Pinpoint the cell where the given text exists, returning its (X, Y) midpoint coordinate. 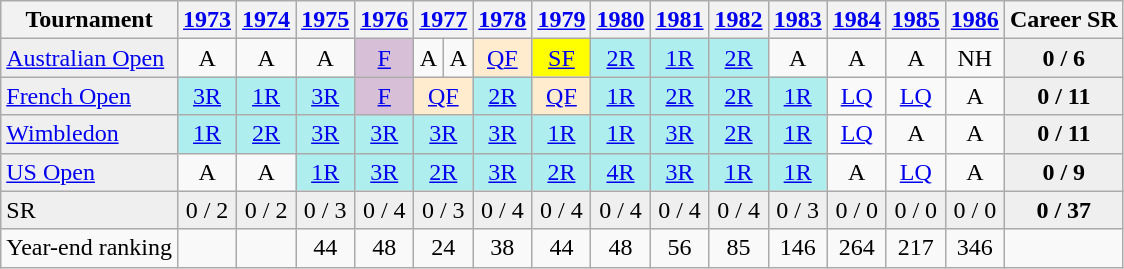
1985 (916, 20)
Wimbledon (90, 134)
85 (738, 248)
SR (90, 210)
4R (620, 172)
146 (798, 248)
1983 (798, 20)
264 (856, 248)
346 (974, 248)
1973 (208, 20)
0 / 6 (1064, 58)
1982 (738, 20)
US Open (90, 172)
1986 (974, 20)
SF (562, 58)
24 (444, 248)
Tournament (90, 20)
1979 (562, 20)
1978 (502, 20)
1980 (620, 20)
Year-end ranking (90, 248)
0 / 37 (1064, 210)
NH (974, 58)
1984 (856, 20)
38 (502, 248)
1981 (680, 20)
217 (916, 248)
56 (680, 248)
Career SR (1064, 20)
Australian Open (90, 58)
1976 (384, 20)
1974 (266, 20)
0 / 9 (1064, 172)
1977 (444, 20)
French Open (90, 96)
1975 (326, 20)
